Extract the [x, y] coordinate from the center of the cell holding the provided text.  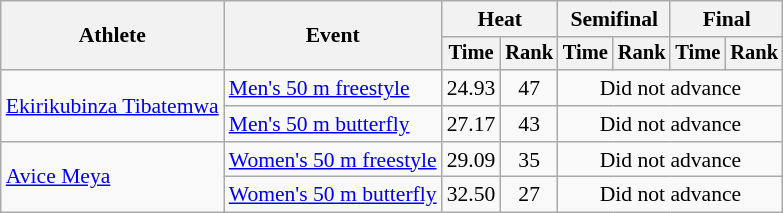
Men's 50 m freestyle [333, 88]
24.93 [472, 88]
32.50 [472, 195]
Semifinal [614, 19]
Women's 50 m freestyle [333, 160]
Final [726, 19]
27.17 [472, 124]
Women's 50 m butterfly [333, 195]
Athlete [112, 36]
27 [529, 195]
Heat [500, 19]
Men's 50 m butterfly [333, 124]
35 [529, 160]
Ekirikubinza Tibatemwa [112, 106]
Event [333, 36]
29.09 [472, 160]
43 [529, 124]
Avice Meya [112, 178]
47 [529, 88]
